Locate the cell with the specified text and output its (X, Y) center coordinate. 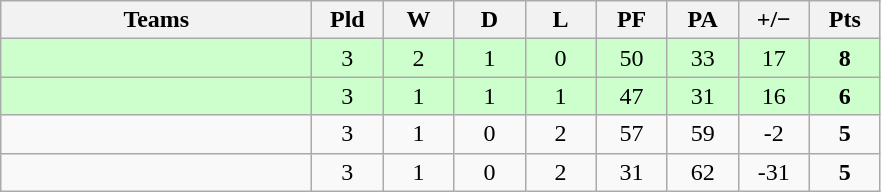
L (560, 20)
PA (702, 20)
-31 (774, 172)
50 (632, 58)
PF (632, 20)
6 (844, 96)
W (418, 20)
59 (702, 134)
33 (702, 58)
-2 (774, 134)
Pts (844, 20)
8 (844, 58)
62 (702, 172)
Teams (156, 20)
16 (774, 96)
47 (632, 96)
57 (632, 134)
+/− (774, 20)
Pld (348, 20)
17 (774, 58)
D (490, 20)
